Capture the cell that displays the provided text and extract its (x, y) central coordinate. 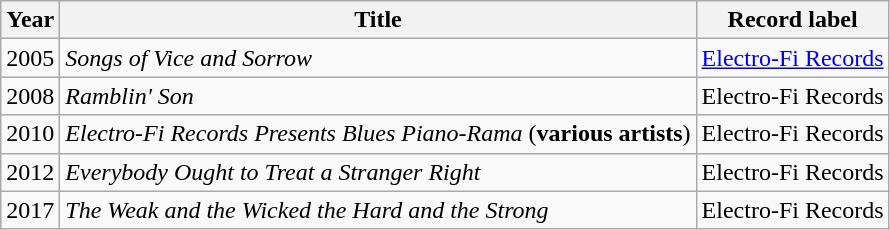
Songs of Vice and Sorrow (378, 58)
Record label (792, 20)
Ramblin' Son (378, 96)
Year (30, 20)
Title (378, 20)
2005 (30, 58)
The Weak and the Wicked the Hard and the Strong (378, 210)
Everybody Ought to Treat a Stranger Right (378, 172)
2010 (30, 134)
2017 (30, 210)
2012 (30, 172)
2008 (30, 96)
Electro-Fi Records Presents Blues Piano-Rama (various artists) (378, 134)
